Detect which cell encompasses the target text, then output its [x, y] center coordinate. 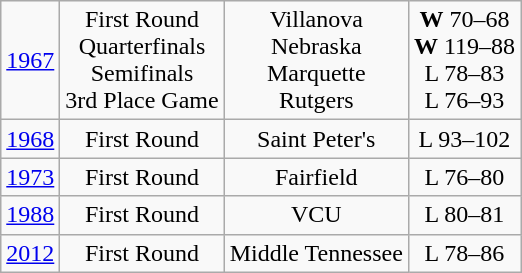
L 76–80 [464, 177]
VillanovaNebraskaMarquetteRutgers [316, 60]
First RoundQuarterfinalsSemifinals3rd Place Game [142, 60]
Fairfield [316, 177]
Middle Tennessee [316, 253]
L 80–81 [464, 215]
1988 [30, 215]
1968 [30, 139]
W 70–68W 119–88L 78–83L 76–93 [464, 60]
Saint Peter's [316, 139]
VCU [316, 215]
L 93–102 [464, 139]
L 78–86 [464, 253]
1967 [30, 60]
1973 [30, 177]
2012 [30, 253]
